Determine the (X, Y) coordinate at the center of the cell enclosing the given text.  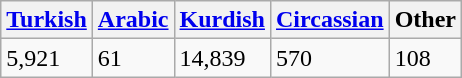
108 (425, 58)
Circassian (330, 20)
Other (425, 20)
14,839 (222, 58)
Arabic (133, 20)
61 (133, 58)
Turkish (47, 20)
570 (330, 58)
Kurdish (222, 20)
5,921 (47, 58)
